Identify which cell holds the provided text, then report its (x, y) central coordinate. 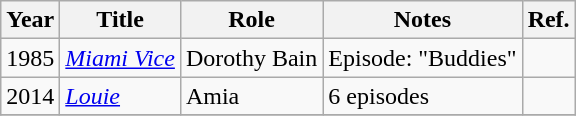
Year (30, 20)
Dorothy Bain (251, 58)
Episode: "Buddies" (422, 58)
Role (251, 20)
Ref. (548, 20)
6 episodes (422, 96)
Louie (120, 96)
Miami Vice (120, 58)
Amia (251, 96)
Notes (422, 20)
1985 (30, 58)
2014 (30, 96)
Title (120, 20)
